Locate the cell with the specified text and output its [X, Y] center coordinate. 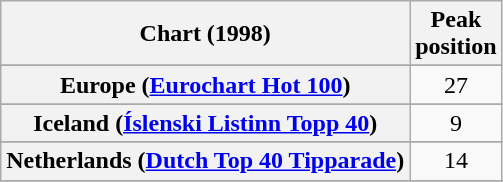
Iceland (Íslenski Listinn Topp 40) [206, 123]
14 [456, 161]
Europe (Eurochart Hot 100) [206, 85]
Chart (1998) [206, 34]
27 [456, 85]
Netherlands (Dutch Top 40 Tipparade) [206, 161]
9 [456, 123]
Peakposition [456, 34]
